Output the [X, Y] coordinate of the center of the cell containing the given text.  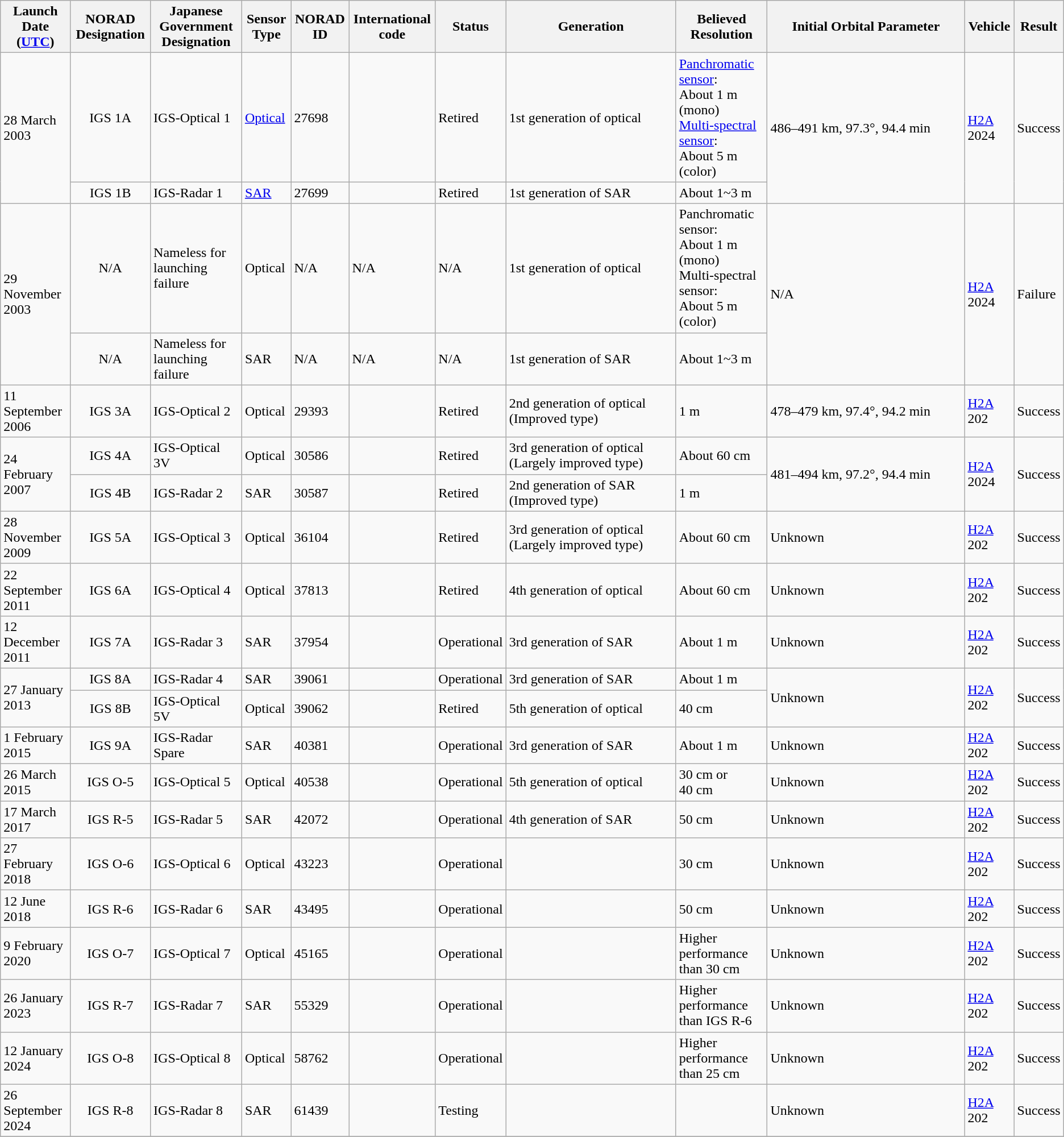
27 February 2018 [35, 864]
NORAD Designation [110, 27]
45165 [320, 953]
26 September 2024 [35, 1110]
IGS 1A [110, 117]
42072 [320, 820]
9 February 2020 [35, 953]
IGS R-7 [110, 1006]
IGS-Radar 2 [197, 492]
IGS 9A [110, 746]
Failure [1039, 294]
26 March 2015 [35, 782]
27699 [320, 193]
43223 [320, 864]
IGS-Optical 6 [197, 864]
IGS 8A [110, 679]
28 November 2009 [35, 537]
IGS-Radar 3 [197, 642]
40538 [320, 782]
NORAD ID [320, 27]
30 cm [722, 864]
Status [471, 27]
24 February 2007 [35, 474]
27 January 2013 [35, 697]
Higher performance than IGS R-6 [722, 1006]
IGS O-6 [110, 864]
IGS O-8 [110, 1058]
11 September 2006 [35, 411]
17 March 2017 [35, 820]
IGS O-5 [110, 782]
IGS R-5 [110, 820]
IGS-Radar 1 [197, 193]
IGS R-6 [110, 908]
12 January 2024 [35, 1058]
IGS O-7 [110, 953]
IGS 7A [110, 642]
36104 [320, 537]
26 January 2023 [35, 1006]
IGS-Optical 1 [197, 117]
IGS 6A [110, 590]
IGS-Radar 7 [197, 1006]
Generation [591, 27]
37954 [320, 642]
486–491 km, 97.3°, 94.4 min [866, 128]
2nd generation of SAR(Improved type) [591, 492]
4th generation of optical [591, 590]
IGS-Optical 5 [197, 782]
Higher performance than 30 cm [722, 953]
Japanese Government Designation [197, 27]
27698 [320, 117]
IGS-Radar Spare [197, 746]
481–494 km, 97.2°, 94.4 min [866, 474]
IGS 4A [110, 456]
IGS-Optical 2 [197, 411]
39061 [320, 679]
IGS 4B [110, 492]
Result [1039, 27]
IGS-Radar 8 [197, 1110]
Initial Orbital Parameter [866, 27]
29393 [320, 411]
Vehicle [989, 27]
22 September 2011 [35, 590]
Higher performance than 25 cm [722, 1058]
IGS 5A [110, 537]
58762 [320, 1058]
30586 [320, 456]
IGS 8B [110, 708]
International code [392, 27]
IGS-Radar 6 [197, 908]
40381 [320, 746]
40 cm [722, 708]
IGS-Optical 7 [197, 953]
1 February 2015 [35, 746]
IGS-Optical 5V [197, 708]
IGS-Radar 5 [197, 820]
IGS-Optical 3 [197, 537]
12 December 2011 [35, 642]
37813 [320, 590]
39062 [320, 708]
28 March 2003 [35, 128]
30587 [320, 492]
2nd generation of optical(Improved type) [591, 411]
478–479 km, 97.4°, 94.2 min [866, 411]
IGS-Optical 4 [197, 590]
43495 [320, 908]
Testing [471, 1110]
Sensor Type [266, 27]
30 cm or 40 cm [722, 782]
12 June 2018 [35, 908]
61439 [320, 1110]
55329 [320, 1006]
Launch Date (UTC) [35, 27]
IGS-Radar 4 [197, 679]
IGS-Optical 8 [197, 1058]
IGS 3A [110, 411]
IGS R-8 [110, 1110]
Believed Resolution [722, 27]
4th generation of SAR [591, 820]
29 November 2003 [35, 294]
IGS-Optical 3V [197, 456]
IGS 1B [110, 193]
